Pinpoint the cell where the given text exists, returning its [X, Y] midpoint coordinate. 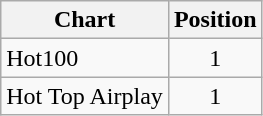
Chart [85, 20]
Position [215, 20]
Hot100 [85, 58]
Hot Top Airplay [85, 96]
